Scan for the cell matching the given text and deliver its (x, y) coordinate at center. 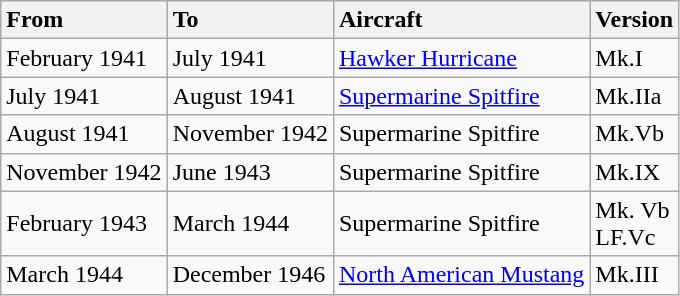
To (250, 20)
Mk.Vb (634, 134)
Mk.IX (634, 172)
Version (634, 20)
Mk.IIa (634, 96)
February 1941 (84, 58)
North American Mustang (461, 275)
June 1943 (250, 172)
December 1946 (250, 275)
Mk.I (634, 58)
February 1943 (84, 224)
From (84, 20)
Mk. VbLF.Vc (634, 224)
Aircraft (461, 20)
Hawker Hurricane (461, 58)
Mk.III (634, 275)
